Determine the (X, Y) coordinate at the center of the cell enclosing the given text.  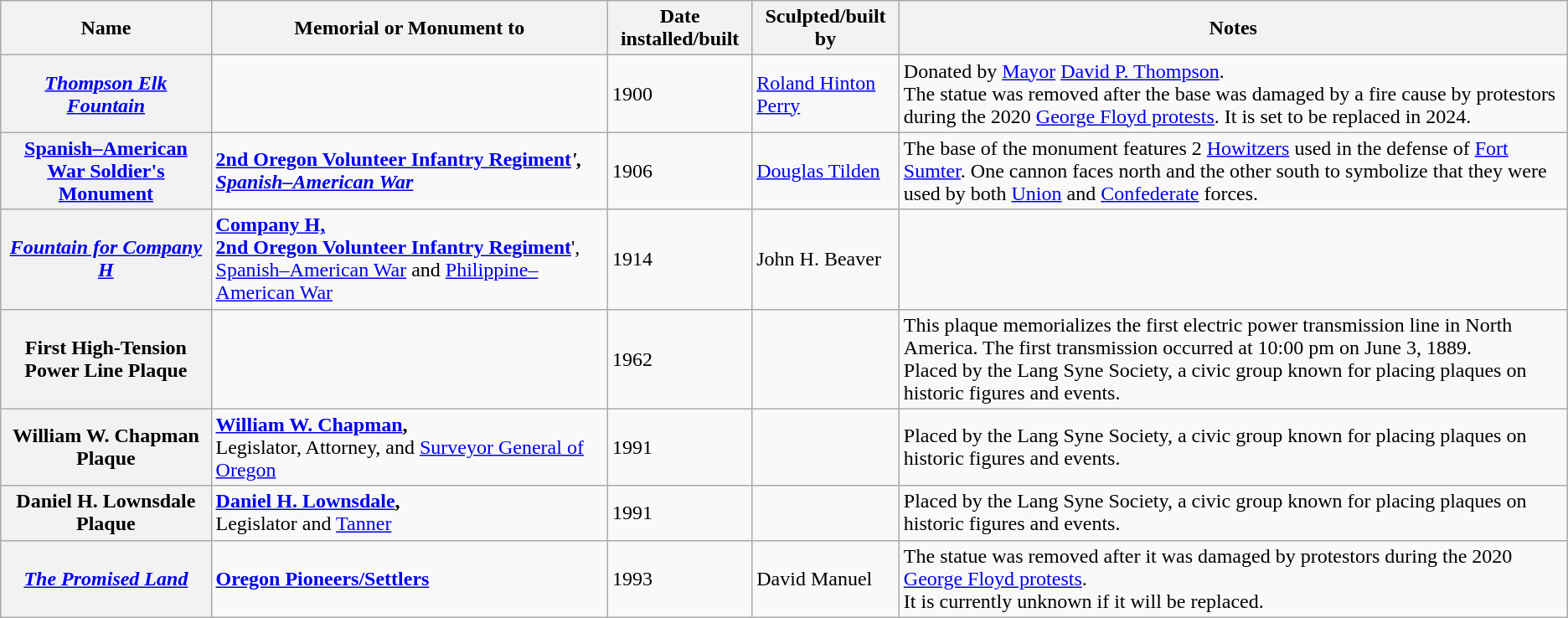
Daniel H. Lownsdale Plaque (106, 512)
1906 (680, 171)
Oregon Pioneers/Settlers (410, 579)
Date installed/built (680, 28)
The statue was removed after it was damaged by protestors during the 2020 George Floyd protests.It is currently unknown if it will be replaced. (1233, 579)
1914 (680, 260)
Daniel H. Lownsdale,Legislator and Tanner (410, 512)
1993 (680, 579)
Douglas Tilden (826, 171)
Sculpted/built by (826, 28)
Company H,2nd Oregon Volunteer Infantry Regiment', Spanish–American War and Philippine–American War (410, 260)
1962 (680, 358)
2nd Oregon Volunteer Infantry Regiment', Spanish–American War (410, 171)
1900 (680, 94)
William W. Chapman Plaque (106, 447)
First High-Tension Power Line Plaque (106, 358)
Notes (1233, 28)
Memorial or Monument to (410, 28)
John H. Beaver (826, 260)
Fountain for Company H (106, 260)
Spanish–American War Soldier's Monument (106, 171)
Roland Hinton Perry (826, 94)
William W. Chapman,Legislator, Attorney, and Surveyor General of Oregon (410, 447)
Thompson Elk Fountain (106, 94)
The Promised Land (106, 579)
Name (106, 28)
David Manuel (826, 579)
